Extract the [x, y] coordinate from the center of the cell holding the provided text.  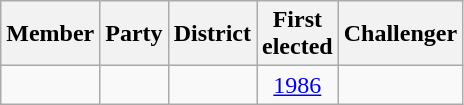
1986 [297, 85]
Member [50, 34]
Challenger [400, 34]
District [212, 34]
Firstelected [297, 34]
Party [134, 34]
